Search for the cell housing the specified text and yield its (x, y) center coordinate. 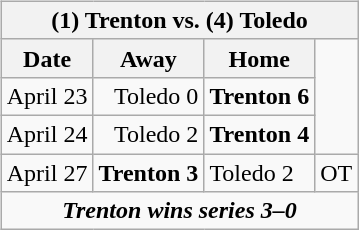
Toledo 0 (148, 96)
(1) Trenton vs. (4) Toledo (180, 20)
Home (260, 58)
April 23 (47, 96)
April 24 (47, 134)
Trenton 6 (260, 96)
Date (47, 58)
April 27 (47, 173)
Trenton wins series 3–0 (180, 211)
Away (148, 58)
Trenton 4 (260, 134)
Trenton 3 (148, 173)
OT (336, 173)
